Extract the [X, Y] coordinate from the center of the cell holding the provided text.  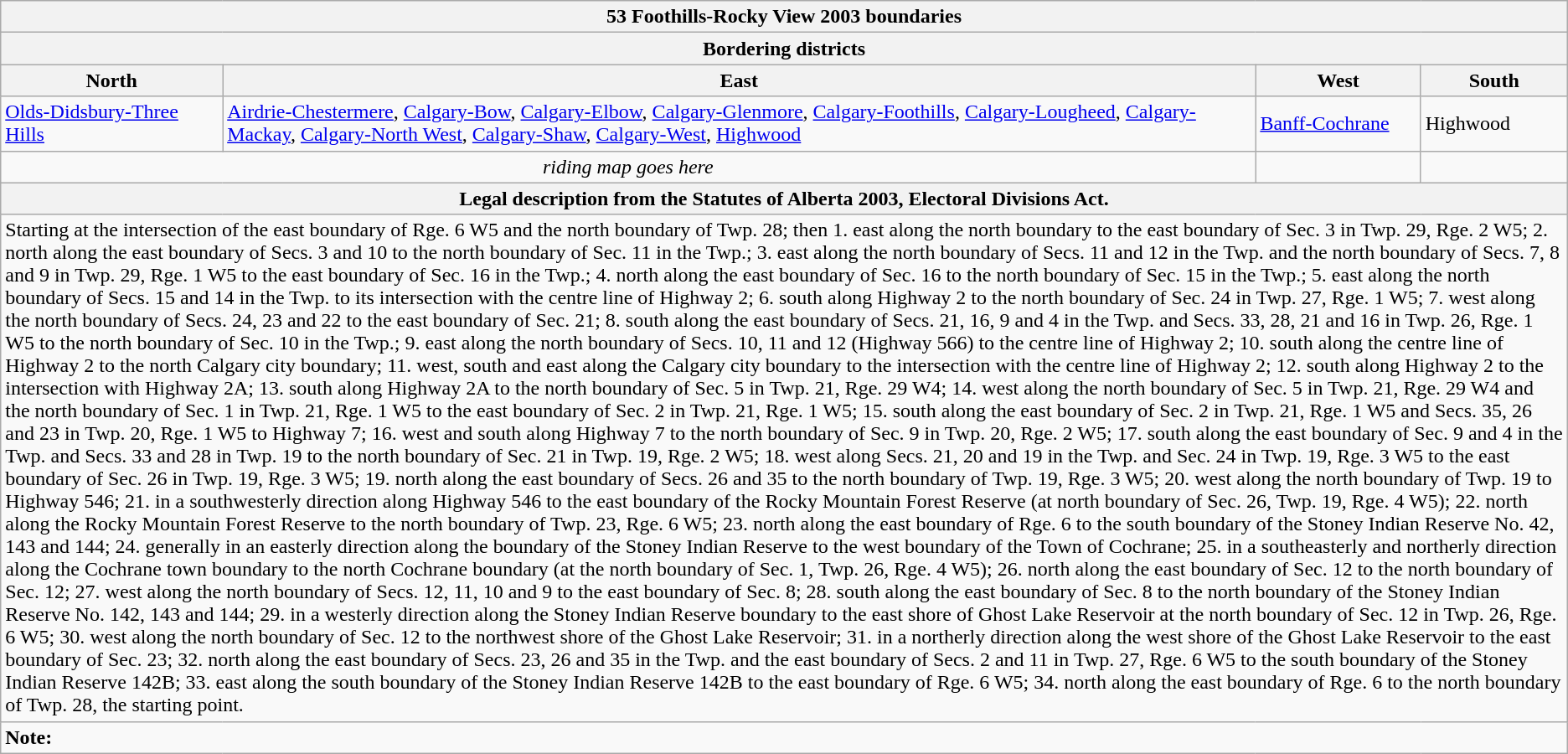
Highwood [1494, 124]
Note: [784, 737]
Legal description from the Statutes of Alberta 2003, Electoral Divisions Act. [784, 199]
West [1338, 80]
North [112, 80]
East [739, 80]
South [1494, 80]
riding map goes here [628, 167]
Banff-Cochrane [1338, 124]
53 Foothills-Rocky View 2003 boundaries [784, 17]
Bordering districts [784, 49]
Olds-Didsbury-Three Hills [112, 124]
